Return the (x, y) coordinate for the center point of the cell that contains the specified text.  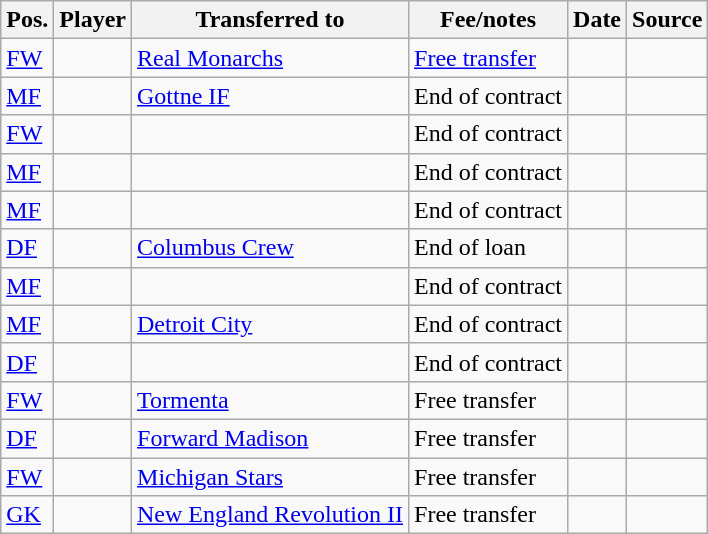
Real Monarchs (270, 58)
GK (28, 515)
New England Revolution II (270, 515)
Tormenta (270, 400)
Fee/notes (488, 20)
Player (93, 20)
Michigan Stars (270, 477)
Detroit City (270, 324)
End of loan (488, 248)
Transferred to (270, 20)
Gottne IF (270, 96)
Date (598, 20)
Source (668, 20)
Pos. (28, 20)
Forward Madison (270, 438)
Columbus Crew (270, 248)
